Pinpoint the cell where the given text exists, returning its (X, Y) midpoint coordinate. 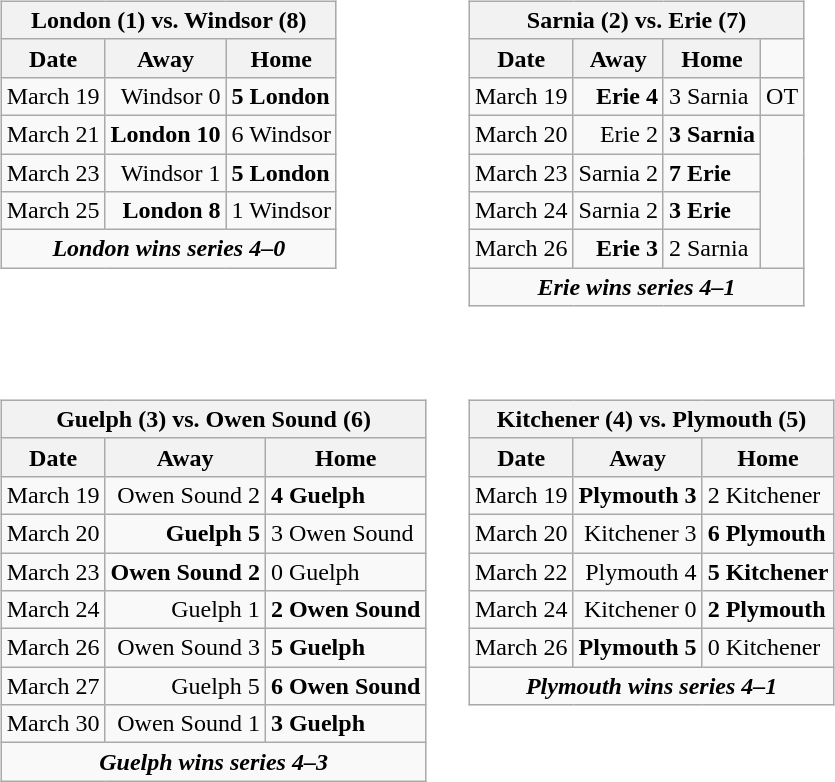
4 Guelph (345, 495)
Guelph 1 (185, 610)
Erie 2 (618, 134)
Windsor 0 (166, 96)
March 25 (53, 211)
Plymouth wins series 4–1 (651, 686)
6 Windsor (281, 134)
Windsor 1 (166, 173)
0 Kitchener (768, 648)
2 Kitchener (768, 495)
March 27 (53, 686)
7 Erie (712, 173)
London wins series 4–0 (168, 249)
3 Owen Sound (345, 533)
March 22 (521, 571)
London 10 (166, 134)
2 Owen Sound (345, 610)
Plymouth 3 (638, 495)
6 Owen Sound (345, 686)
2 Plymouth (768, 610)
London (1) vs. Windsor (8) (168, 20)
6 Plymouth (768, 533)
Kitchener 3 (638, 533)
Guelph wins series 4–3 (214, 762)
Kitchener (4) vs. Plymouth (5) (651, 419)
Kitchener 0 (638, 610)
Owen Sound 1 (185, 724)
5 Kitchener (768, 571)
2 Sarnia (712, 249)
0 Guelph (345, 571)
Plymouth 4 (638, 571)
3 Erie (712, 211)
5 Guelph (345, 648)
Plymouth 5 (638, 648)
Guelph (3) vs. Owen Sound (6) (214, 419)
Sarnia (2) vs. Erie (7) (636, 20)
Erie 4 (618, 96)
London 8 (166, 211)
OT (782, 96)
Erie wins series 4–1 (636, 287)
March 21 (53, 134)
Erie 3 (618, 249)
Owen Sound 3 (185, 648)
March 30 (53, 724)
1 Windsor (281, 211)
3 Guelph (345, 724)
